Identify which cell holds the provided text, then report its (X, Y) central coordinate. 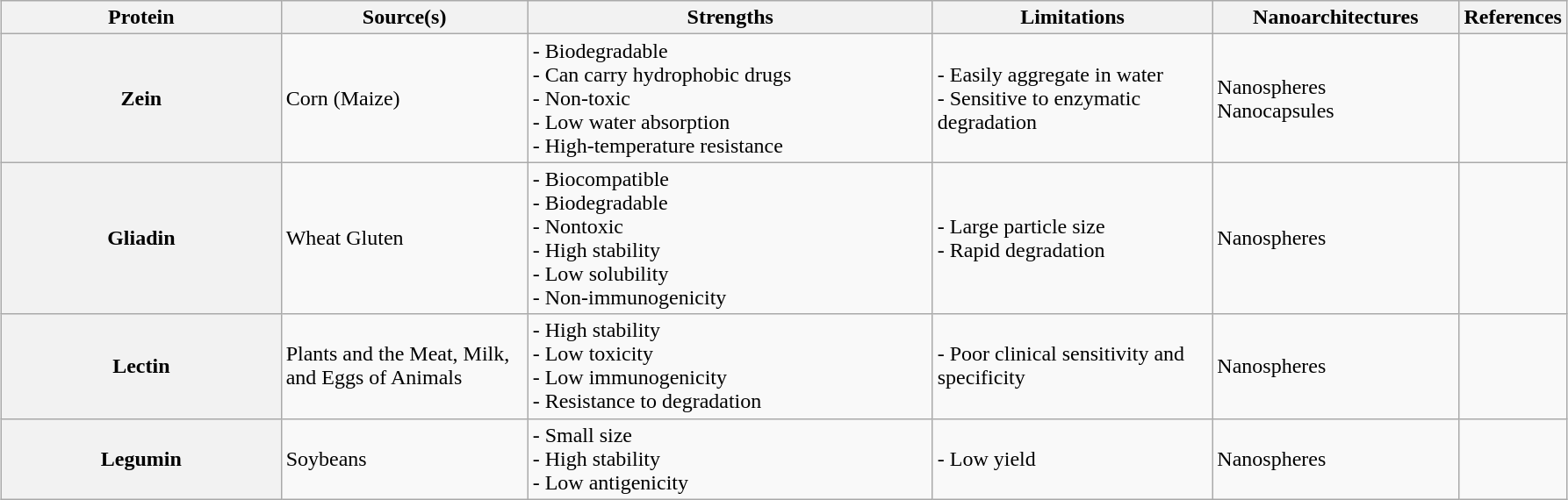
Zein (142, 98)
- High stability- Low toxicity- Low immunogenicity- Resistance to degradation (730, 367)
- Large particle size- Rapid degradation (1073, 239)
- Biocompatible- Biodegradable- Nontoxic- High stability- Low solubility- Non-immunogenicity (730, 239)
Soybeans (404, 459)
- Poor clinical sensitivity and specificity (1073, 367)
Strengths (730, 18)
Protein (142, 18)
Legumin (142, 459)
Nanoarchitectures (1336, 18)
Wheat Gluten (404, 239)
References (1514, 18)
- Small size- High stability- Low antigenicity (730, 459)
NanospheresNanocapsules (1336, 98)
Plants and the Meat, Milk, and Eggs of Animals (404, 367)
Corn (Maize) (404, 98)
Gliadin (142, 239)
- Low yield (1073, 459)
Source(s) (404, 18)
- Biodegradable- Can carry hydrophobic drugs- Non-toxic- Low water absorption- High-temperature resistance (730, 98)
Lectin (142, 367)
Limitations (1073, 18)
- Easily aggregate in water- Sensitive to enzymatic degradation (1073, 98)
